From the cell containing the given text, extract its center point as [x, y] coordinate. 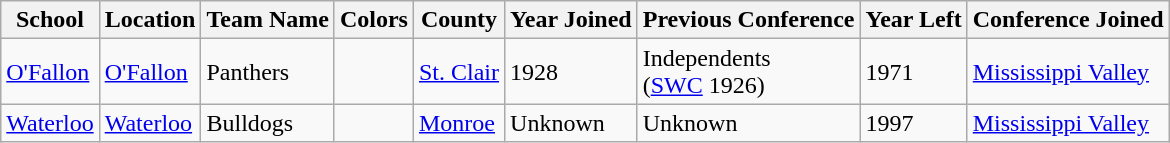
Location [150, 20]
County [458, 20]
Panthers [268, 72]
Colors [374, 20]
St. Clair [458, 72]
Conference Joined [1068, 20]
Monroe [458, 123]
1971 [914, 72]
School [50, 20]
Independents(SWC 1926) [748, 72]
Previous Conference [748, 20]
1928 [572, 72]
Year Joined [572, 20]
Bulldogs [268, 123]
Year Left [914, 20]
1997 [914, 123]
Team Name [268, 20]
